Output the [x, y] coordinate of the center of the cell containing the given text.  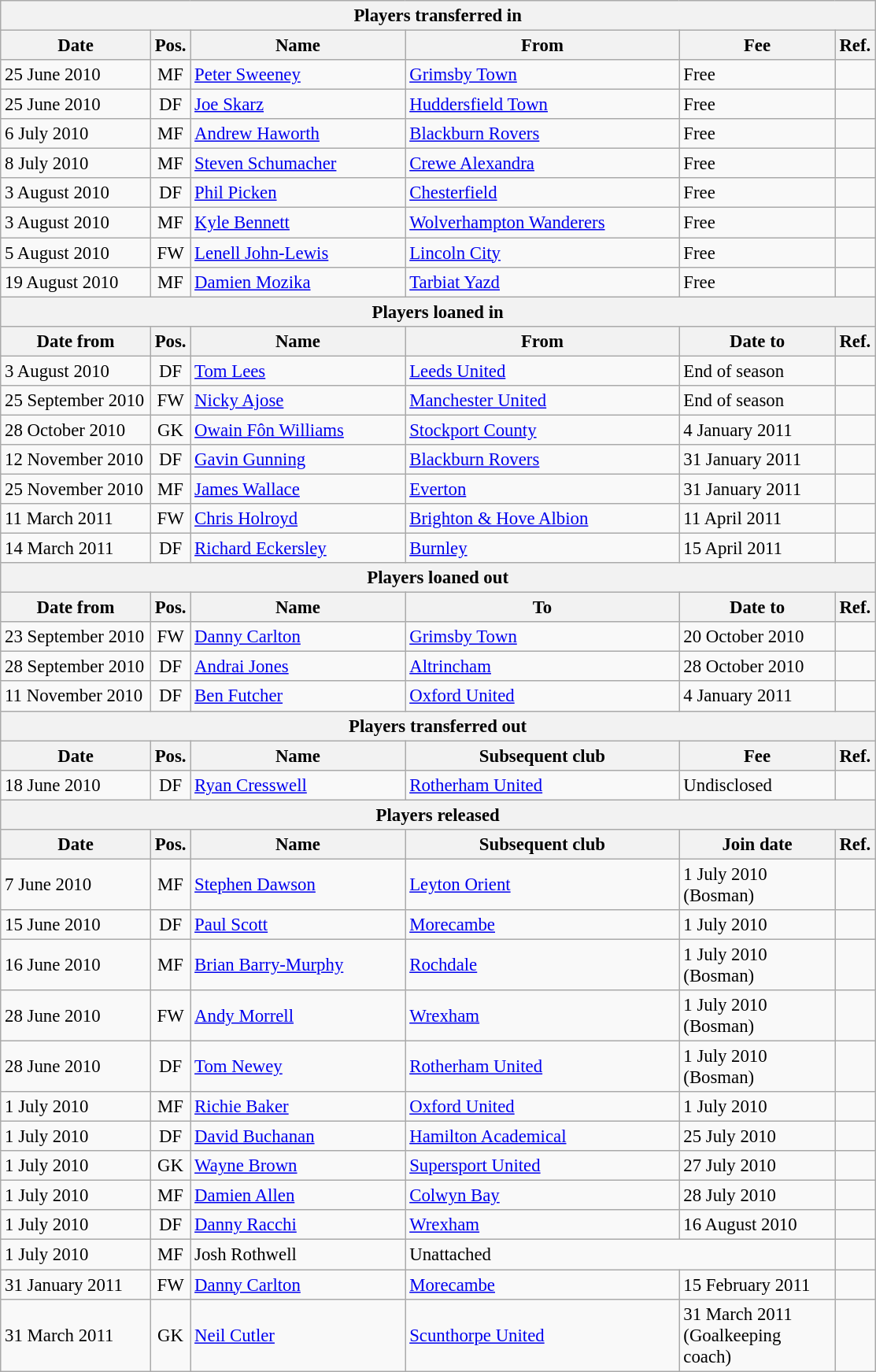
Players loaned out [438, 578]
Supersport United [542, 1166]
Damien Mozika [298, 282]
Players released [438, 815]
Huddersfield Town [542, 105]
Crewe Alexandra [542, 164]
19 August 2010 [76, 282]
7 June 2010 [76, 885]
To [542, 608]
Wayne Brown [298, 1166]
14 March 2011 [76, 549]
15 April 2011 [757, 549]
16 August 2010 [757, 1226]
Gavin Gunning [298, 460]
11 November 2010 [76, 697]
Tom Lees [298, 371]
Tom Newey [298, 1067]
Players transferred in [438, 16]
Players loaned in [438, 312]
Unattached [620, 1255]
Damien Allen [298, 1196]
Steven Schumacher [298, 164]
Richie Baker [298, 1107]
Join date [757, 845]
Ryan Cresswell [298, 785]
Burnley [542, 549]
11 March 2011 [76, 519]
David Buchanan [298, 1137]
15 February 2011 [757, 1285]
Joe Skarz [298, 105]
Rochdale [542, 965]
Leeds United [542, 371]
Andy Morrell [298, 1015]
Stephen Dawson [298, 885]
Lenell John-Lewis [298, 253]
Manchester United [542, 401]
Brian Barry-Murphy [298, 965]
Wolverhampton Wanderers [542, 223]
Undisclosed [757, 785]
Hamilton Academical [542, 1137]
6 July 2010 [76, 134]
Andrew Haworth [298, 134]
31 March 2011 [76, 1335]
Stockport County [542, 430]
Brighton & Hove Albion [542, 519]
Scunthorpe United [542, 1335]
28 July 2010 [757, 1196]
Peter Sweeney [298, 75]
Kyle Bennett [298, 223]
Colwyn Bay [542, 1196]
Tarbiat Yazd [542, 282]
Lincoln City [542, 253]
8 July 2010 [76, 164]
Altrincham [542, 667]
25 November 2010 [76, 489]
18 June 2010 [76, 785]
23 September 2010 [76, 637]
Leyton Orient [542, 885]
28 September 2010 [76, 667]
11 April 2011 [757, 519]
Owain Fôn Williams [298, 430]
27 July 2010 [757, 1166]
Phil Picken [298, 193]
Richard Eckersley [298, 549]
25 July 2010 [757, 1137]
20 October 2010 [757, 637]
Ben Futcher [298, 697]
Danny Racchi [298, 1226]
Chris Holroyd [298, 519]
Josh Rothwell [298, 1255]
Andrai Jones [298, 667]
Nicky Ajose [298, 401]
31 March 2011 (Goalkeeping coach) [757, 1335]
25 September 2010 [76, 401]
12 November 2010 [76, 460]
Neil Cutler [298, 1335]
Chesterfield [542, 193]
Players transferred out [438, 726]
Paul Scott [298, 925]
5 August 2010 [76, 253]
James Wallace [298, 489]
Everton [542, 489]
16 June 2010 [76, 965]
15 June 2010 [76, 925]
